Provide the (x, y) coordinate of the cell's center where the given text is located.  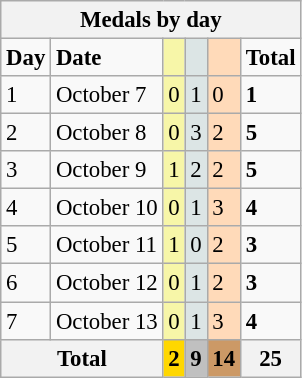
October 12 (107, 283)
9 (196, 358)
14 (224, 358)
Day (26, 58)
October 9 (107, 170)
7 (26, 321)
October 11 (107, 245)
October 8 (107, 133)
October 7 (107, 95)
Date (107, 58)
October 10 (107, 208)
25 (270, 358)
Medals by day (151, 20)
6 (26, 283)
October 13 (107, 321)
